From the cell containing the given text, extract its center point as (x, y) coordinate. 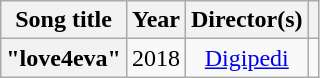
"love4eva" (64, 58)
Year (156, 20)
Digipedi (248, 58)
Song title (64, 20)
Director(s) (248, 20)
2018 (156, 58)
